Locate the cell with the specified text and output its [x, y] center coordinate. 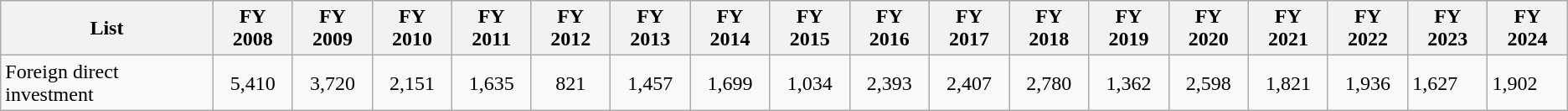
1,699 [730, 82]
2,780 [1049, 82]
FY 2009 [332, 29]
FY 2010 [412, 29]
5,410 [253, 82]
List [107, 29]
1,821 [1288, 82]
FY 2014 [730, 29]
Foreign direct investment [107, 82]
FY 2020 [1208, 29]
FY 2022 [1367, 29]
FY 2015 [809, 29]
2,407 [968, 82]
1,635 [492, 82]
2,151 [412, 82]
FY 2019 [1129, 29]
FY 2011 [492, 29]
3,720 [332, 82]
FY 2021 [1288, 29]
FY 2013 [650, 29]
1,627 [1447, 82]
FY 2018 [1049, 29]
1,936 [1367, 82]
FY 2016 [890, 29]
1,362 [1129, 82]
FY 2012 [571, 29]
2,393 [890, 82]
1,902 [1528, 82]
FY 2024 [1528, 29]
2,598 [1208, 82]
821 [571, 82]
FY 2008 [253, 29]
1,034 [809, 82]
FY 2023 [1447, 29]
FY 2017 [968, 29]
1,457 [650, 82]
